Pinpoint the cell where the given text exists, returning its [X, Y] midpoint coordinate. 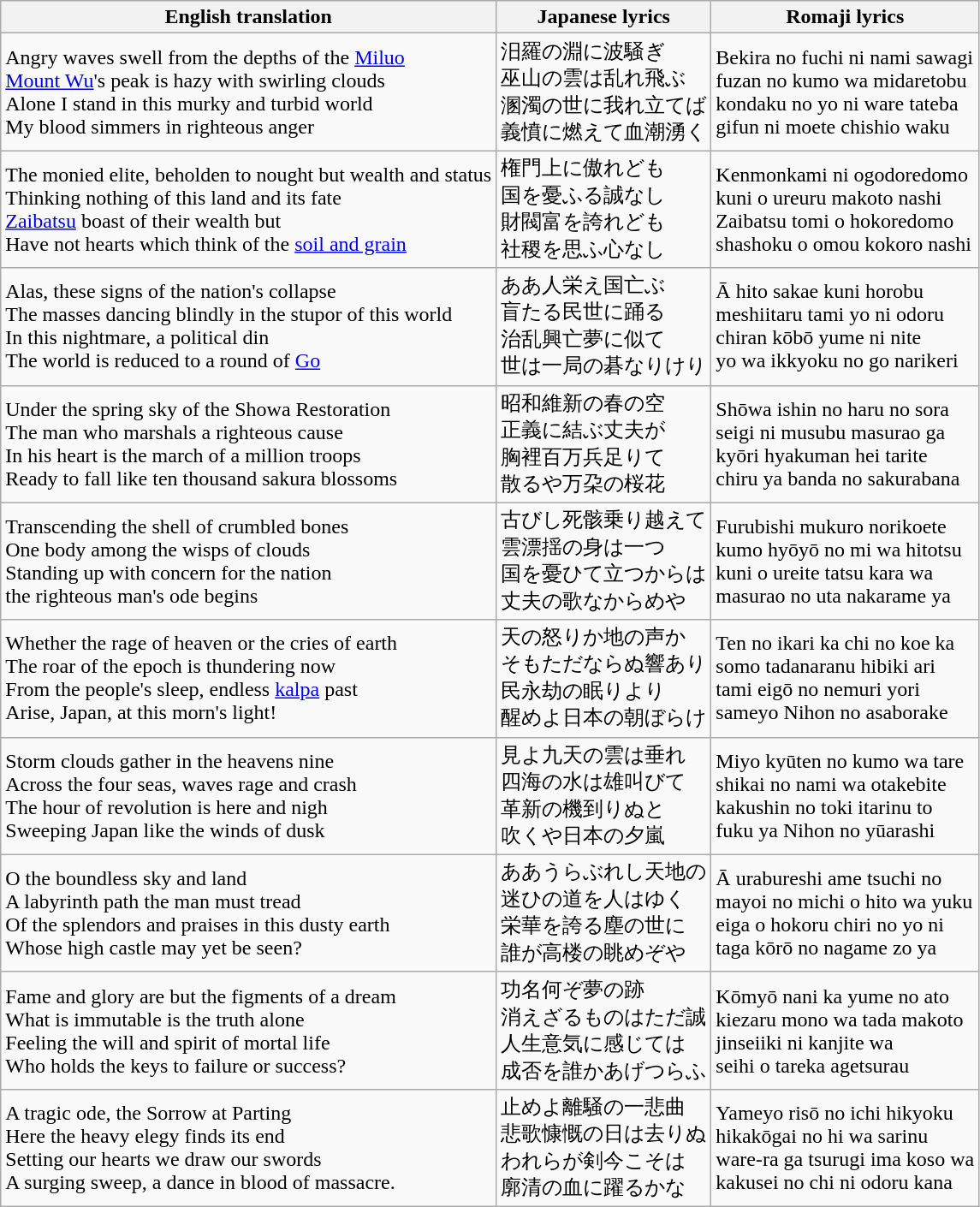
Shōwa ishin no haru no soraseigi ni musubu masurao gakyōri hyakuman hei taritechiru ya banda no sakurabana [846, 443]
昭和維新の春の空正義に結ぶ丈夫が胸裡百万兵足りて散るや万朶の桜花 [604, 443]
Kōmyō nani ka yume no atokiezaru mono wa tada makotojinseiiki ni kanjite waseihi o tareka agetsurau [846, 1031]
Furubishi mukuro norikoetekumo hyōyō no mi wa hitotsukuni o ureite tatsu kara wamasurao no uta nakarame ya [846, 562]
ああ人栄え国亡ぶ盲たる民世に踊る治乱興亡夢に似て世は一局の碁なりけり [604, 327]
止めよ離騒の一悲曲悲歌慷慨の日は去りぬわれらが剣今こそは廓清の血に躍るかな [604, 1147]
天の怒りか地の声かそもただならぬ響あり民永劫の眠りより醒めよ日本の朝ぼらけ [604, 678]
Transcending the shell of crumbled bonesOne body among the wisps of cloudsStanding up with concern for the nationthe righteous man's ode begins [248, 562]
功名何ぞ夢の跡消えざるものはただ誠人生意気に感じては成否を誰かあげつらふ [604, 1031]
見よ九天の雲は垂れ四海の水は雄叫びて革新の機到りぬと吹くや日本の夕嵐 [604, 796]
Yameyo risō no ichi hikyokuhikakōgai no hi wa sarinuware-ra ga tsurugi ima koso wakakusei no chi ni odoru kana [846, 1147]
ああうらぶれし天地の迷ひの道を人はゆく栄華を誇る塵の世に誰が高楼の眺めぞや [604, 913]
汨羅の淵に波騒ぎ巫山の雲は乱れ飛ぶ溷濁の世に我れ立てば義憤に燃えて血潮湧く [604, 92]
古びし死骸乗り越えて雲漂揺の身は一つ国を憂ひて立つからは丈夫の歌なからめや [604, 562]
Bekira no fuchi ni nami sawagifuzan no kumo wa midaretobukondaku no yo ni ware tatebagifun ni moete chishio waku [846, 92]
Miyo kyūten no kumo wa tareshikai no nami wa otakebitekakushin no toki itarinu tofuku ya Nihon no yūarashi [846, 796]
Romaji lyrics [846, 17]
Kenmonkami ni ogodoredomokuni o ureuru makoto nashiZaibatsu tomi o hokoredomoshashoku o omou kokoro nashi [846, 209]
Ā urabureshi ame tsuchi nomayoi no michi o hito wa yukueiga o hokoru chiri no yo nitaga kōrō no nagame zo ya [846, 913]
権門上に傲れども国を憂ふる誠なし財閥富を誇れども社稷を思ふ心なし [604, 209]
English translation [248, 17]
O the boundless sky and landA labyrinth path the man must treadOf the splendors and praises in this dusty earthWhose high castle may yet be seen? [248, 913]
Japanese lyrics [604, 17]
Ā hito sakae kuni horobumeshiitaru tami yo ni odoruchiran kōbō yume ni niteyo wa ikkyoku no go narikeri [846, 327]
Ten no ikari ka chi no koe kasomo tadanaranu hibiki aritami eigō no nemuri yorisameyo Nihon no asaborake [846, 678]
